For the text-containing cell, return its midpoint in [x, y] coordinate format. 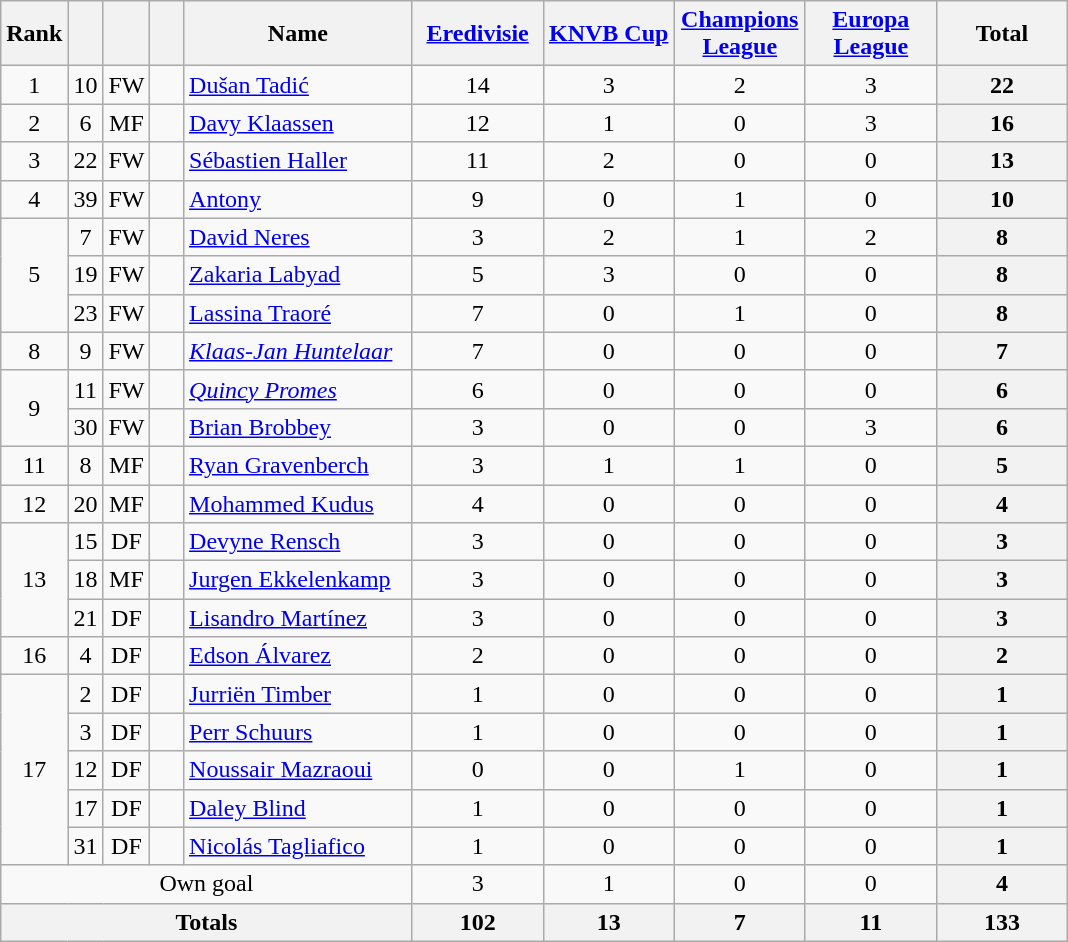
Brian Brobbey [298, 427]
18 [86, 580]
Edson Álvarez [298, 656]
Perr Schuurs [298, 732]
133 [1002, 922]
Total [1002, 34]
Klaas-Jan Huntelaar [298, 351]
Daley Blind [298, 808]
Quincy Promes [298, 389]
KNVB Cup [608, 34]
Noussair Mazraoui [298, 770]
Ryan Gravenberch [298, 465]
Own goal [206, 884]
31 [86, 846]
23 [86, 313]
102 [478, 922]
Nicolás Tagliafico [298, 846]
Lisandro Martínez [298, 618]
Champions League [740, 34]
Totals [206, 922]
Name [298, 34]
19 [86, 275]
Rank [34, 34]
Sébastien Haller [298, 161]
14 [478, 85]
21 [86, 618]
Dušan Tadić [298, 85]
Antony [298, 199]
Mohammed Kudus [298, 503]
Eredivisie [478, 34]
David Neres [298, 237]
Devyne Rensch [298, 542]
Europa League [870, 34]
15 [86, 542]
Jurgen Ekkelenkamp [298, 580]
39 [86, 199]
Zakaria Labyad [298, 275]
Davy Klaassen [298, 123]
Jurriën Timber [298, 694]
30 [86, 427]
20 [86, 503]
Lassina Traoré [298, 313]
